Find where the given text appears and provide that cell's center as [X, Y] coordinate. 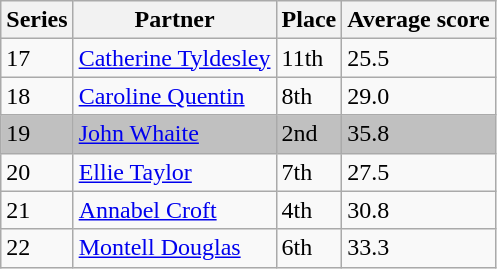
Average score [418, 20]
19 [37, 134]
27.5 [418, 172]
18 [37, 96]
2nd [309, 134]
4th [309, 210]
35.8 [418, 134]
25.5 [418, 58]
Ellie Taylor [174, 172]
20 [37, 172]
7th [309, 172]
Series [37, 20]
Annabel Croft [174, 210]
30.8 [418, 210]
29.0 [418, 96]
Catherine Tyldesley [174, 58]
Partner [174, 20]
8th [309, 96]
11th [309, 58]
17 [37, 58]
Montell Douglas [174, 248]
6th [309, 248]
Caroline Quentin [174, 96]
22 [37, 248]
Place [309, 20]
21 [37, 210]
33.3 [418, 248]
John Whaite [174, 134]
